Extract the [X, Y] coordinate from the center of the cell holding the provided text.  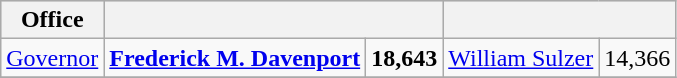
Frederick M. Davenport [235, 58]
18,643 [404, 58]
Governor [52, 58]
Office [52, 20]
14,366 [638, 58]
William Sulzer [521, 58]
